Capture the cell that displays the provided text and extract its [x, y] central coordinate. 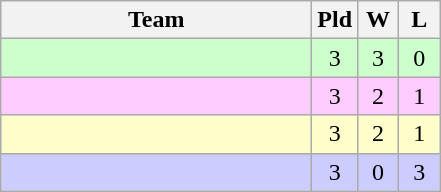
L [420, 20]
Pld [335, 20]
Team [156, 20]
W [378, 20]
